Output the [X, Y] coordinate of the center of the cell containing the given text.  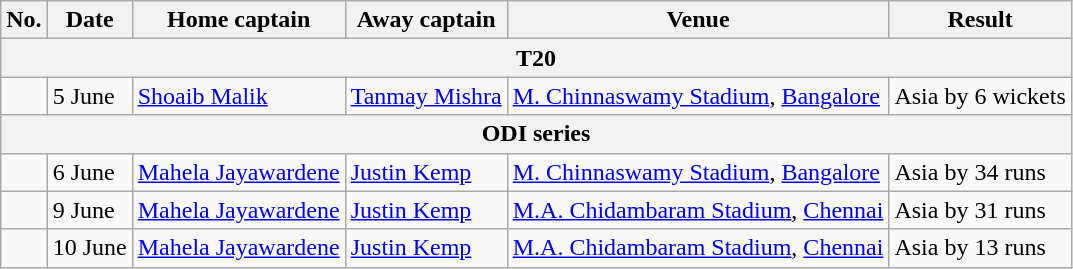
Asia by 6 wickets [980, 96]
5 June [90, 96]
Asia by 34 runs [980, 172]
9 June [90, 210]
T20 [536, 58]
6 June [90, 172]
Venue [698, 20]
Asia by 31 runs [980, 210]
No. [24, 20]
10 June [90, 248]
Away captain [426, 20]
Asia by 13 runs [980, 248]
ODI series [536, 134]
Shoaib Malik [238, 96]
Home captain [238, 20]
Tanmay Mishra [426, 96]
Date [90, 20]
Result [980, 20]
